Detect which cell encompasses the target text, then output its (x, y) center coordinate. 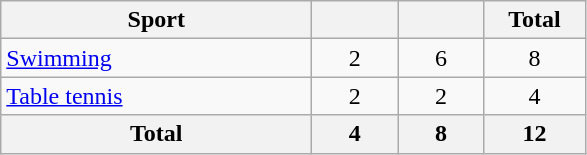
6 (441, 58)
12 (534, 134)
Sport (156, 20)
Table tennis (156, 96)
Swimming (156, 58)
